Extract the [x, y] coordinate from the center of the cell holding the provided text.  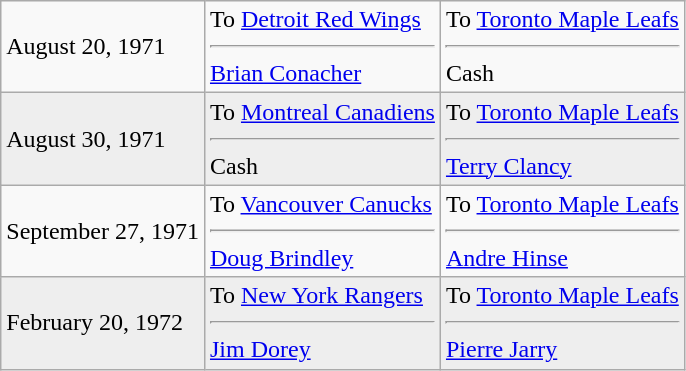
To Montreal CanadiensCash [322, 139]
February 20, 1972 [103, 323]
To Detroit Red WingsBrian Conacher [322, 47]
To Toronto Maple LeafsTerry Clancy [562, 139]
To Toronto Maple LeafsPierre Jarry [562, 323]
To New York RangersJim Dorey [322, 323]
To Toronto Maple LeafsAndre Hinse [562, 231]
August 20, 1971 [103, 47]
August 30, 1971 [103, 139]
September 27, 1971 [103, 231]
To Vancouver CanucksDoug Brindley [322, 231]
To Toronto Maple LeafsCash [562, 47]
